Capture the cell that displays the provided text and extract its (X, Y) central coordinate. 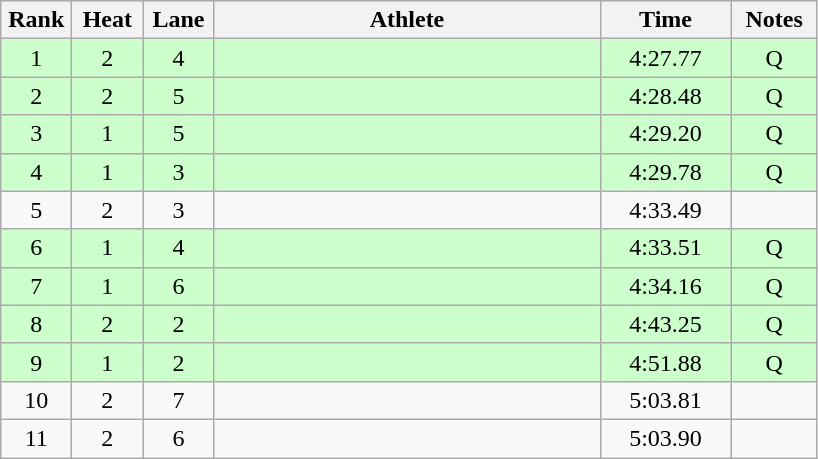
4:33.49 (666, 210)
Notes (774, 20)
Athlete (407, 20)
9 (36, 362)
Heat (108, 20)
4:27.77 (666, 58)
8 (36, 324)
4:43.25 (666, 324)
4:29.78 (666, 172)
5:03.81 (666, 400)
11 (36, 438)
4:33.51 (666, 248)
Rank (36, 20)
4:34.16 (666, 286)
4:28.48 (666, 96)
10 (36, 400)
Lane (178, 20)
4:51.88 (666, 362)
Time (666, 20)
4:29.20 (666, 134)
5:03.90 (666, 438)
